Output the [X, Y] coordinate of the center of the cell containing the given text.  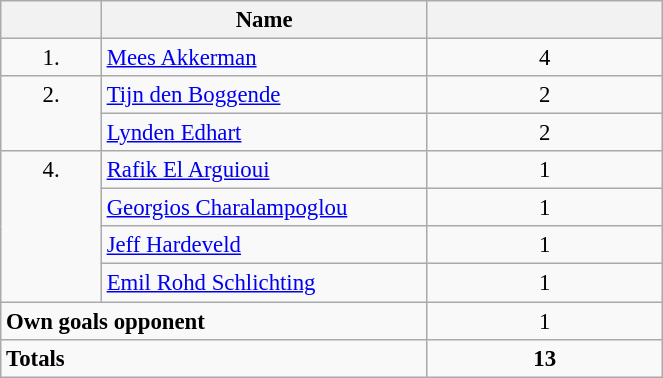
4 [545, 58]
Totals [214, 358]
Name [264, 20]
4. [52, 226]
Emil Rohd Schlichting [264, 283]
Tijn den Boggende [264, 95]
Lynden Edhart [264, 133]
Georgios Charalampoglou [264, 208]
1. [52, 58]
Rafik El Arguioui [264, 170]
Own goals opponent [214, 321]
Mees Akkerman [264, 58]
2. [52, 114]
13 [545, 358]
Jeff Hardeveld [264, 245]
